Locate the cell with the specified text and output its [X, Y] center coordinate. 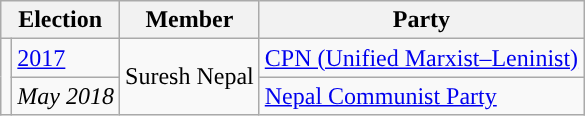
Nepal Communist Party [421, 96]
Party [421, 20]
Suresh Nepal [190, 77]
May 2018 [66, 96]
CPN (Unified Marxist–Leninist) [421, 58]
Member [190, 20]
Election [60, 20]
2017 [66, 58]
